For the text-containing cell, return its midpoint in (x, y) coordinate format. 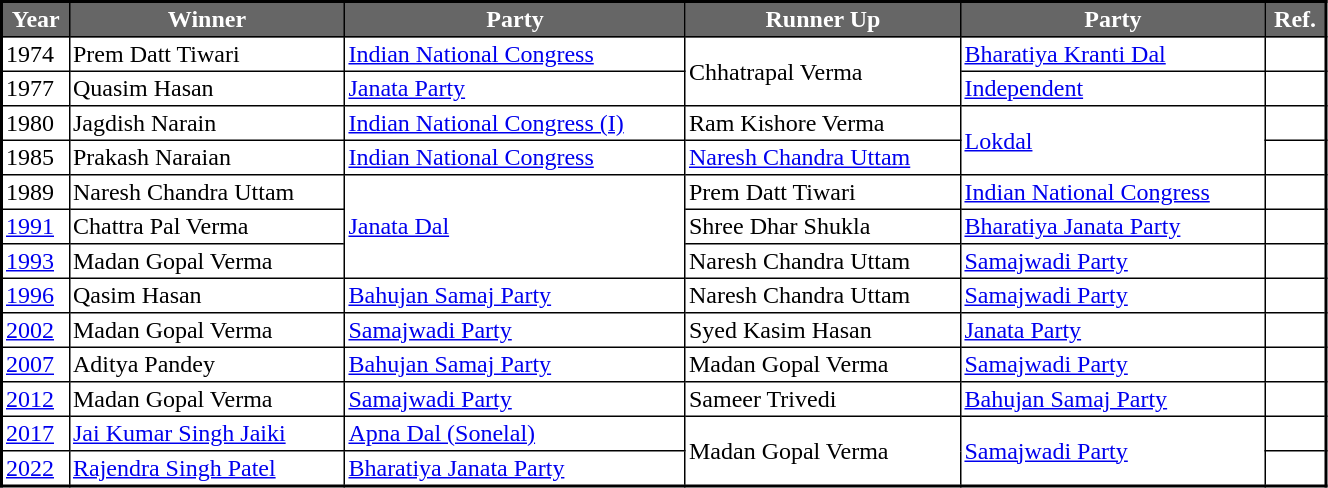
1993 (36, 261)
Independent (1113, 88)
Prakash Naraian (206, 157)
Jagdish Narain (206, 123)
Shree Dhar Shukla (822, 226)
1996 (36, 295)
1974 (36, 54)
Winner (206, 20)
Janata Dal (516, 227)
2002 (36, 330)
Syed Kasim Hasan (822, 330)
Chhatrapal Verma (822, 72)
Rajendra Singh Patel (206, 468)
Chattra Pal Verma (206, 226)
1980 (36, 123)
Jai Kumar Singh Jaiki (206, 433)
Lokdal (1113, 140)
1991 (36, 226)
2007 (36, 364)
Bharatiya Kranti Dal (1113, 54)
2022 (36, 468)
Apna Dal (Sonelal) (516, 433)
Qasim Hasan (206, 295)
1989 (36, 192)
Runner Up (822, 20)
Aditya Pandey (206, 364)
1985 (36, 157)
Year (36, 20)
Quasim Hasan (206, 88)
Sameer Trivedi (822, 399)
Ref. (1296, 20)
2012 (36, 399)
Ram Kishore Verma (822, 123)
2017 (36, 433)
Indian National Congress (I) (516, 123)
1977 (36, 88)
